Return the [x, y] coordinate for the center point of the cell that contains the specified text.  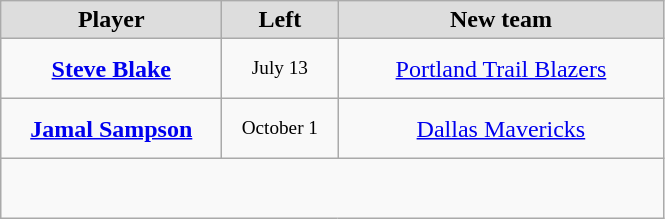
Left [280, 20]
Jamal Sampson [112, 129]
Portland Trail Blazers [501, 69]
Dallas Mavericks [501, 129]
July 13 [280, 69]
New team [501, 20]
Player [112, 20]
October 1 [280, 129]
Steve Blake [112, 69]
